Extract the [X, Y] coordinate from the center of the cell holding the provided text.  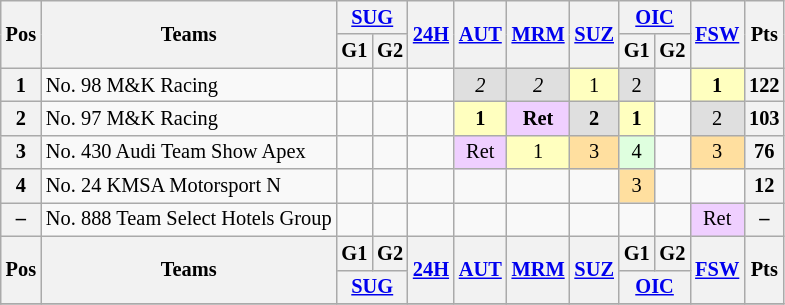
No. 98 M&K Racing [189, 85]
No. 24 KMSA Motorsport N [189, 186]
No. 430 Audi Team Show Apex [189, 152]
12 [764, 186]
No. 888 Team Select Hotels Group [189, 219]
103 [764, 118]
122 [764, 85]
76 [764, 152]
No. 97 M&K Racing [189, 118]
